Detect which cell encompasses the target text, then output its [X, Y] center coordinate. 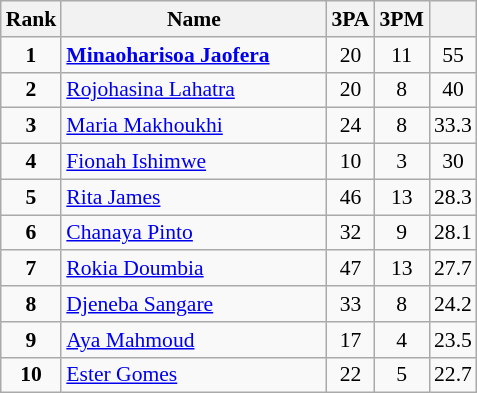
55 [453, 55]
3PA [350, 19]
22.7 [453, 375]
Rita James [194, 197]
Fionah Ishimwe [194, 162]
24.2 [453, 304]
Chanaya Pinto [194, 233]
28.3 [453, 197]
24 [350, 126]
Djeneba Sangare [194, 304]
33 [350, 304]
Ester Gomes [194, 375]
11 [402, 55]
22 [350, 375]
27.7 [453, 269]
3PM [402, 19]
32 [350, 233]
2 [32, 90]
23.5 [453, 340]
28.1 [453, 233]
33.3 [453, 126]
47 [350, 269]
Rank [32, 19]
7 [32, 269]
17 [350, 340]
Rojohasina Lahatra [194, 90]
Name [194, 19]
6 [32, 233]
Aya Mahmoud [194, 340]
1 [32, 55]
Rokia Doumbia [194, 269]
30 [453, 162]
Maria Makhoukhi [194, 126]
46 [350, 197]
40 [453, 90]
Minaoharisoa Jaofera [194, 55]
